Capture the cell that displays the provided text and extract its (X, Y) central coordinate. 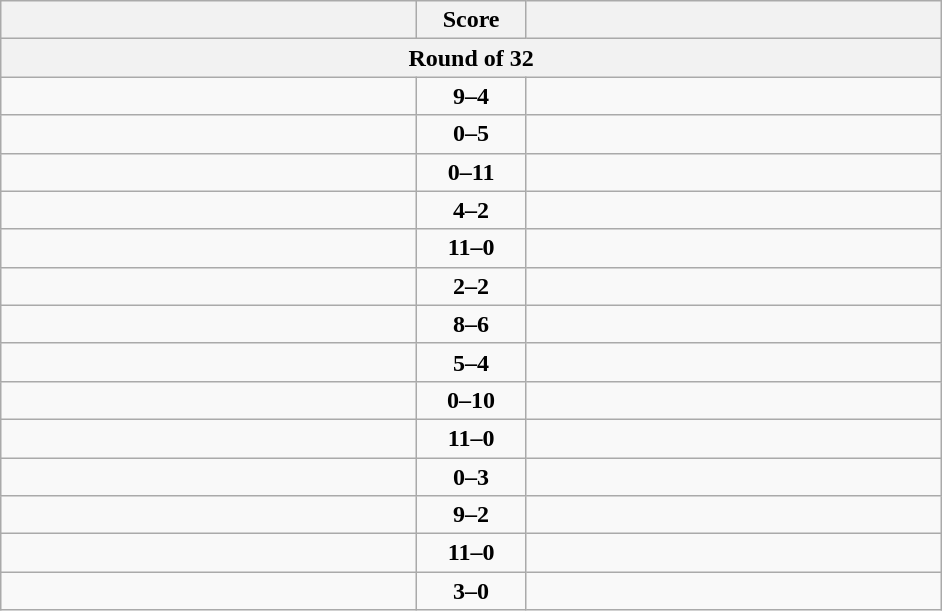
0–3 (472, 477)
0–11 (472, 172)
0–10 (472, 400)
Round of 32 (472, 58)
4–2 (472, 210)
8–6 (472, 324)
9–4 (472, 96)
3–0 (472, 591)
2–2 (472, 286)
5–4 (472, 362)
9–2 (472, 515)
Score (472, 20)
0–5 (472, 134)
